Find where the given text appears and provide that cell's center as (X, Y) coordinate. 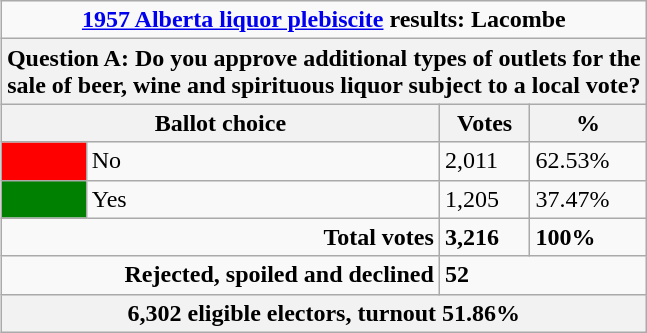
52 (542, 275)
Total votes (220, 237)
62.53% (588, 161)
Question A: Do you approve additional types of outlets for the sale of beer, wine and spirituous liquor subject to a local vote? (324, 72)
% (588, 123)
6,302 eligible electors, turnout 51.86% (324, 313)
3,216 (484, 237)
Yes (262, 199)
Ballot choice (220, 123)
Votes (484, 123)
2,011 (484, 161)
No (262, 161)
100% (588, 237)
1957 Alberta liquor plebiscite results: Lacombe (324, 20)
1,205 (484, 199)
37.47% (588, 199)
Rejected, spoiled and declined (220, 275)
